Find where the given text appears and provide that cell's center as [X, Y] coordinate. 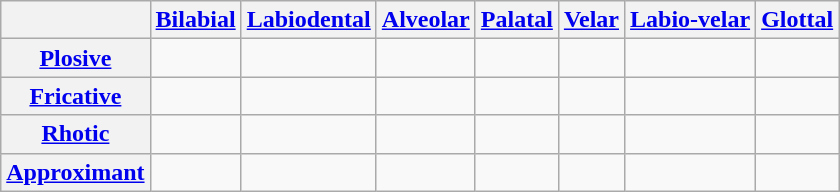
Palatal [516, 20]
Rhotic [76, 134]
Bilabial [196, 20]
Approximant [76, 172]
Alveolar [426, 20]
Labiodental [308, 20]
Plosive [76, 58]
Glottal [798, 20]
Velar [591, 20]
Labio-velar [690, 20]
Fricative [76, 96]
